From the cell containing the given text, extract its center point as (X, Y) coordinate. 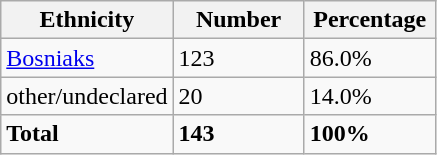
143 (238, 134)
Number (238, 20)
Ethnicity (87, 20)
other/undeclared (87, 96)
Percentage (370, 20)
100% (370, 134)
Bosniaks (87, 58)
Total (87, 134)
20 (238, 96)
86.0% (370, 58)
123 (238, 58)
14.0% (370, 96)
